Determine the [X, Y] coordinate at the center of the cell enclosing the given text.  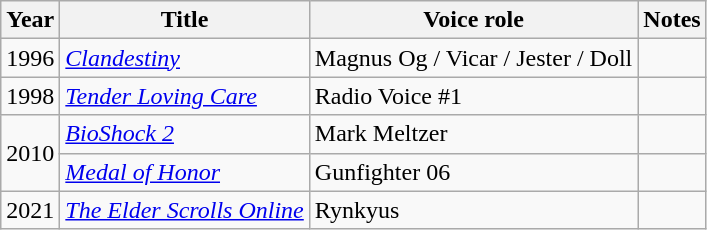
Radio Voice #1 [473, 96]
Clandestiny [184, 58]
2021 [30, 210]
Title [184, 20]
Voice role [473, 20]
The Elder Scrolls Online [184, 210]
Tender Loving Care [184, 96]
Notes [672, 20]
BioShock 2 [184, 134]
Mark Meltzer [473, 134]
Year [30, 20]
Rynkyus [473, 210]
Magnus Og / Vicar / Jester / Doll [473, 58]
1996 [30, 58]
1998 [30, 96]
Gunfighter 06 [473, 172]
2010 [30, 153]
Medal of Honor [184, 172]
